Return the (X, Y) coordinate for the center point of the cell that contains the specified text.  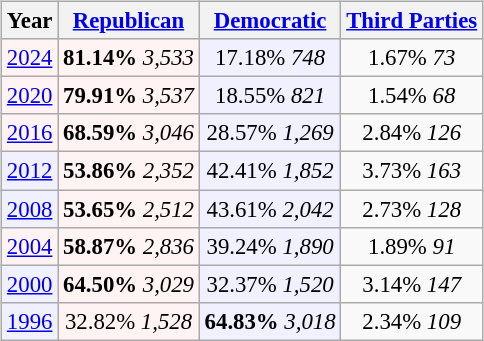
3.73% 163 (412, 171)
2000 (30, 284)
1.54% 68 (412, 96)
53.86% 2,352 (129, 171)
2008 (30, 209)
Third Parties (412, 21)
43.61% 2,042 (270, 209)
1996 (30, 321)
39.24% 1,890 (270, 246)
2.34% 109 (412, 321)
2020 (30, 96)
3.14% 147 (412, 284)
17.18% 748 (270, 58)
Republican (129, 21)
Democratic (270, 21)
81.14% 3,533 (129, 58)
28.57% 1,269 (270, 133)
2004 (30, 246)
53.65% 2,512 (129, 209)
18.55% 821 (270, 96)
Year (30, 21)
79.91% 3,537 (129, 96)
58.87% 2,836 (129, 246)
2.73% 128 (412, 209)
32.82% 1,528 (129, 321)
2012 (30, 171)
2016 (30, 133)
2.84% 126 (412, 133)
2024 (30, 58)
32.37% 1,520 (270, 284)
64.50% 3,029 (129, 284)
1.67% 73 (412, 58)
1.89% 91 (412, 246)
42.41% 1,852 (270, 171)
64.83% 3,018 (270, 321)
68.59% 3,046 (129, 133)
